Detect which cell encompasses the target text, then output its [x, y] center coordinate. 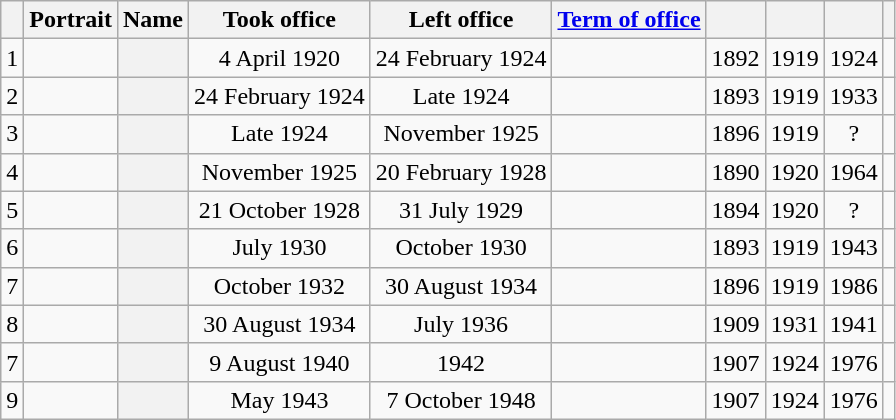
1894 [736, 210]
5 [12, 210]
Took office [280, 20]
4 [12, 172]
Name [152, 20]
1964 [854, 172]
July 1930 [280, 248]
October 1930 [461, 248]
Left office [461, 20]
October 1932 [280, 286]
2 [12, 96]
21 October 1928 [280, 210]
1890 [736, 172]
1892 [736, 58]
1943 [854, 248]
8 [12, 324]
1942 [461, 362]
1931 [794, 324]
31 July 1929 [461, 210]
Term of office [629, 20]
7 October 1948 [461, 400]
20 February 1928 [461, 172]
July 1936 [461, 324]
1986 [854, 286]
1909 [736, 324]
1933 [854, 96]
4 April 1920 [280, 58]
May 1943 [280, 400]
3 [12, 134]
9 August 1940 [280, 362]
1941 [854, 324]
6 [12, 248]
Portrait [71, 20]
1 [12, 58]
9 [12, 400]
